Locate the cell with the specified text and output its [X, Y] center coordinate. 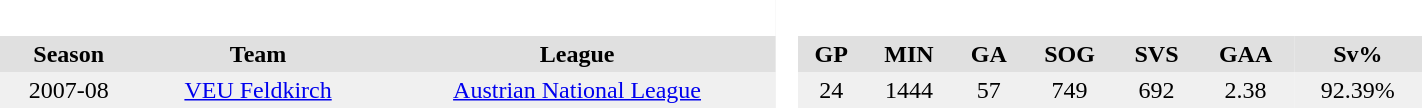
GAA [1245, 54]
1444 [909, 90]
Sv% [1358, 54]
GA [988, 54]
SOG [1069, 54]
2007-08 [68, 90]
Team [258, 54]
Season [68, 54]
MIN [909, 54]
Austrian National League [578, 90]
VEU Feldkirch [258, 90]
92.39% [1358, 90]
749 [1069, 90]
GP [832, 54]
SVS [1157, 54]
2.38 [1245, 90]
692 [1157, 90]
League [578, 54]
57 [988, 90]
24 [832, 90]
